Provide the (X, Y) coordinate of the cell's center where the given text is located.  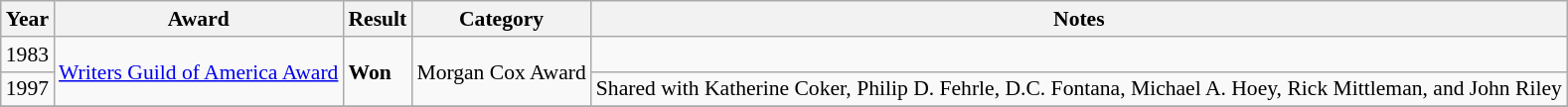
Won (378, 71)
1983 (28, 54)
Year (28, 19)
1997 (28, 89)
Category (501, 19)
Award (199, 19)
Writers Guild of America Award (199, 71)
Morgan Cox Award (501, 71)
Notes (1079, 19)
Result (378, 19)
Shared with Katherine Coker, Philip D. Fehrle, D.C. Fontana, Michael A. Hoey, Rick Mittleman, and John Riley (1079, 89)
